From the cell containing the given text, extract its center point as (X, Y) coordinate. 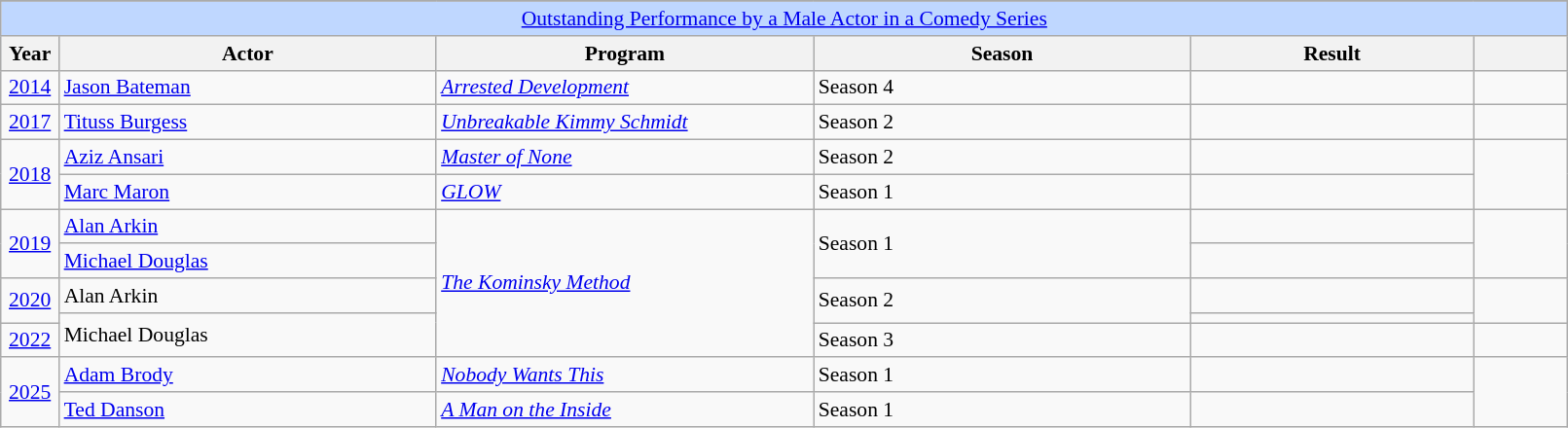
Season 3 (1003, 340)
2014 (30, 88)
The Kominsky Method (625, 284)
Season (1003, 53)
Adam Brody (248, 375)
Unbreakable Kimmy Schmidt (625, 123)
Jason Bateman (248, 88)
2025 (30, 393)
Tituss Burgess (248, 123)
Actor (248, 53)
2020 (30, 301)
Aziz Ansari (248, 158)
Outstanding Performance by a Male Actor in a Comedy Series (784, 18)
Master of None (625, 158)
Arrested Development (625, 88)
2022 (30, 340)
Nobody Wants This (625, 375)
Ted Danson (248, 410)
Marc Maron (248, 192)
2019 (30, 243)
Result (1331, 53)
2018 (30, 175)
GLOW (625, 192)
Year (30, 53)
2017 (30, 123)
Season 4 (1003, 88)
Program (625, 53)
A Man on the Inside (625, 410)
